Return [x, y] of the center of cell containing provided text 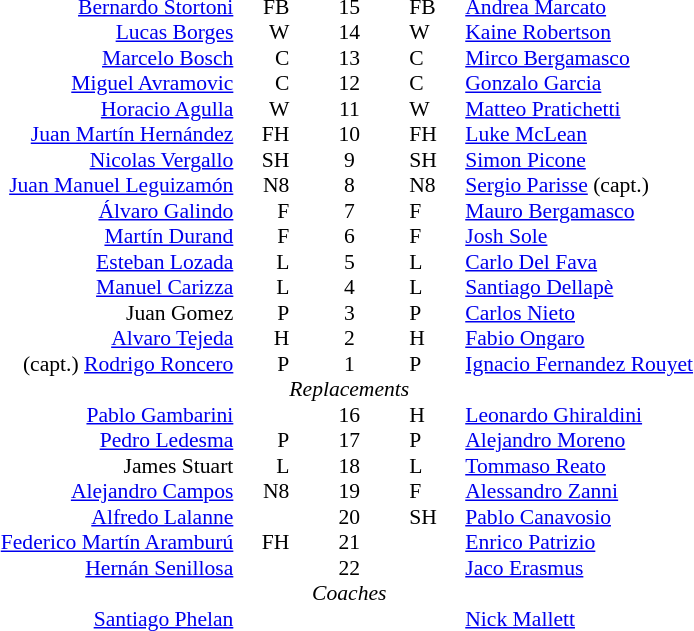
5 [349, 262]
1 [349, 364]
16 [349, 415]
17 [349, 441]
18 [349, 466]
3 [349, 313]
20 [349, 517]
6 [349, 237]
Replacements [349, 389]
19 [349, 491]
21 [349, 543]
Coaches [349, 593]
22 [349, 568]
7 [349, 211]
9 [349, 160]
10 [349, 135]
13 [349, 58]
2 [349, 339]
11 [349, 109]
14 [349, 33]
12 [349, 83]
4 [349, 287]
8 [349, 185]
